Locate the cell with the specified text and output its [X, Y] center coordinate. 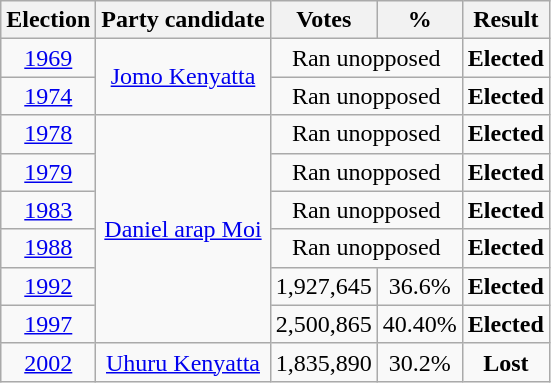
Votes [324, 20]
1,927,645 [324, 286]
Result [506, 20]
Uhuru Kenyatta [183, 362]
1997 [48, 324]
1978 [48, 134]
2,500,865 [324, 324]
1974 [48, 96]
Lost [506, 362]
36.6% [420, 286]
1,835,890 [324, 362]
Jomo Kenyatta [183, 77]
2002 [48, 362]
Party candidate [183, 20]
% [420, 20]
30.2% [420, 362]
1992 [48, 286]
1988 [48, 248]
1969 [48, 58]
1983 [48, 210]
40.40% [420, 324]
1979 [48, 172]
Daniel arap Moi [183, 229]
Election [48, 20]
